Scan for the cell matching the given text and deliver its (x, y) coordinate at center. 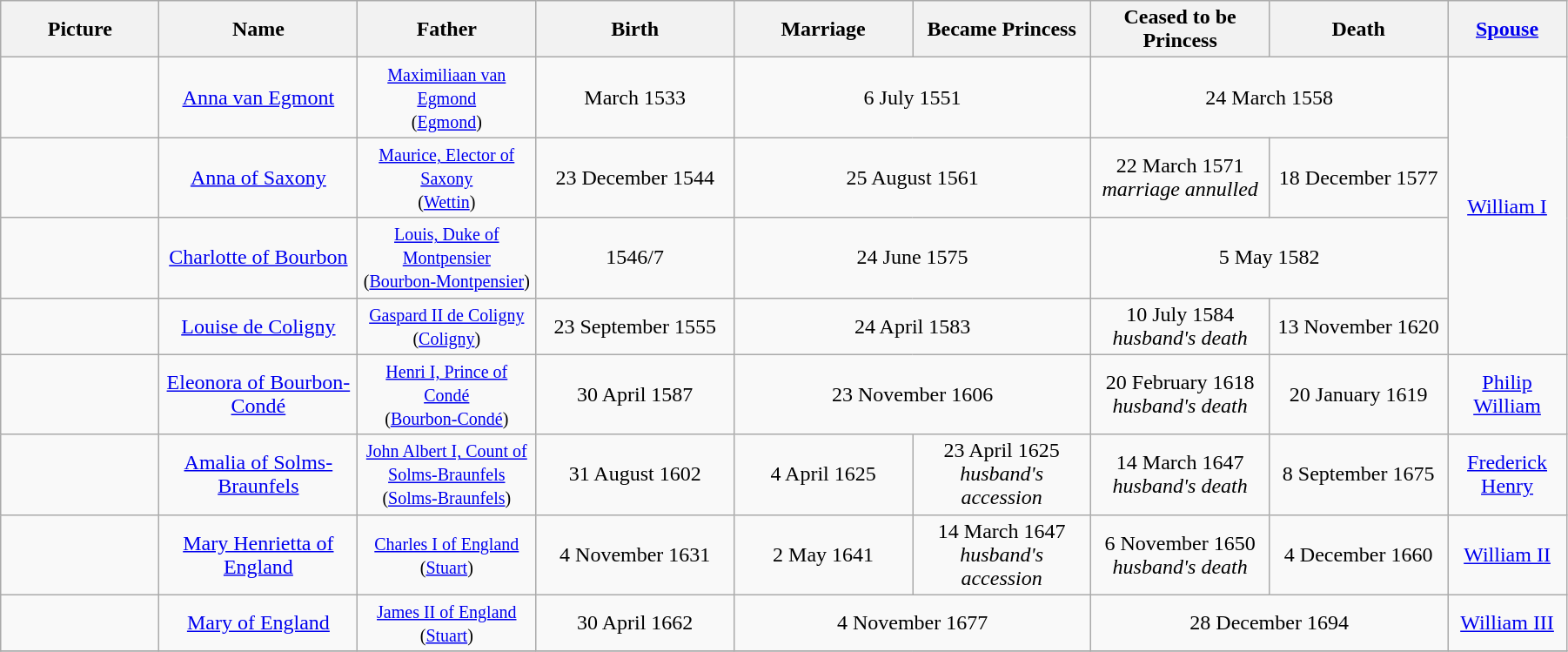
Became Princess (1002, 30)
James II of England(Stuart) (447, 623)
8 September 1675 (1359, 474)
Ceased to be Princess (1180, 30)
14 March 1647husband's death (1180, 474)
23 September 1555 (635, 326)
1546/7 (635, 258)
20 January 1619 (1359, 394)
23 April 1625husband's accession (1002, 474)
Gaspard II de Coligny(Coligny) (447, 326)
Father (447, 30)
Maurice, Elector of Saxony(Wettin) (447, 178)
24 June 1575 (913, 258)
Anna van Egmont (258, 97)
28 December 1694 (1270, 623)
30 April 1662 (635, 623)
Maximiliaan van Egmond(Egmond) (447, 97)
Birth (635, 30)
20 February 1618husband's death (1180, 394)
14 March 1647husband's accession (1002, 555)
William II (1507, 555)
4 April 1625 (823, 474)
Philip William (1507, 394)
23 November 1606 (913, 394)
23 December 1544 (635, 178)
30 April 1587 (635, 394)
Mary Henrietta of England (258, 555)
Louise de Coligny (258, 326)
6 November 1650husband's death (1180, 555)
5 May 1582 (1270, 258)
31 August 1602 (635, 474)
Eleonora of Bourbon-Condé (258, 394)
Marriage (823, 30)
Spouse (1507, 30)
Charlotte of Bourbon (258, 258)
13 November 1620 (1359, 326)
22 March 1571marriage annulled (1180, 178)
4 December 1660 (1359, 555)
William III (1507, 623)
4 November 1631 (635, 555)
Amalia of Solms-Braunfels (258, 474)
24 April 1583 (913, 326)
Picture (80, 30)
John Albert I, Count of Solms-Braunfels(Solms-Braunfels) (447, 474)
10 July 1584husband's death (1180, 326)
6 July 1551 (913, 97)
Charles I of England(Stuart) (447, 555)
March 1533 (635, 97)
Anna of Saxony (258, 178)
4 November 1677 (913, 623)
Frederick Henry (1507, 474)
2 May 1641 (823, 555)
Mary of England (258, 623)
Louis, Duke of Montpensier(Bourbon-Montpensier) (447, 258)
25 August 1561 (913, 178)
Death (1359, 30)
18 December 1577 (1359, 178)
24 March 1558 (1270, 97)
William I (1507, 205)
Name (258, 30)
Henri I, Prince of Condé(Bourbon-Condé) (447, 394)
